Determine the [x, y] coordinate at the center of the cell enclosing the given text.  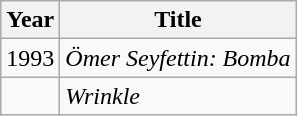
Ömer Seyfettin: Bomba [178, 58]
Year [30, 20]
Wrinkle [178, 96]
Title [178, 20]
1993 [30, 58]
